Provide the (X, Y) coordinate of the cell's center where the given text is located.  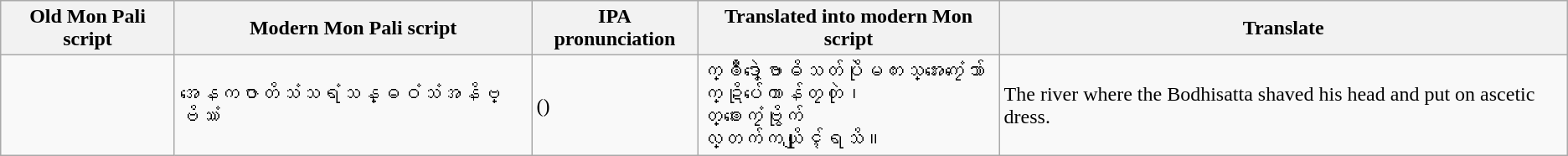
အနေကဇာတိသံသရံသန္ဓဝံသံအနိဗ္ဗိဿံ (353, 106)
() (615, 106)
IPA pronunciation (615, 29)
Translated into modern Mon script (848, 29)
Old Mon Pali script (88, 29)
Translate (1283, 29)
Modern Mon Pali script (353, 29)
က္ၜဳဒၞာဲဗောဓိသတ်ပိုဲမကးသ္အးကၠေံသော်က္ဍိုပ်ကောန်တၠတုဲ၊ တ္ၜးကၠေံဗွိုက်လ္တက်ကယျိုၚ်ရသိ။ (848, 106)
The river where the Bodhisatta shaved his head and put on ascetic dress. (1283, 106)
